Scan for the cell matching the given text and deliver its [X, Y] coordinate at center. 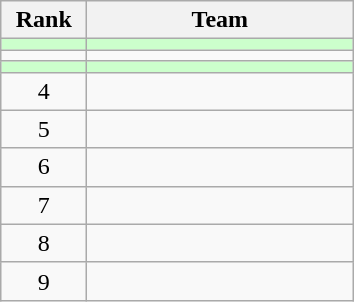
Rank [44, 20]
5 [44, 129]
4 [44, 91]
Team [220, 20]
9 [44, 281]
7 [44, 205]
8 [44, 243]
6 [44, 167]
